Return [X, Y] of the center of cell containing provided text 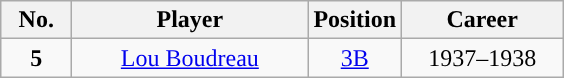
3B [355, 58]
1937–1938 [482, 58]
No. [36, 20]
Player [190, 20]
5 [36, 58]
Career [482, 20]
Lou Boudreau [190, 58]
Position [355, 20]
